Capture the cell that displays the provided text and extract its (X, Y) central coordinate. 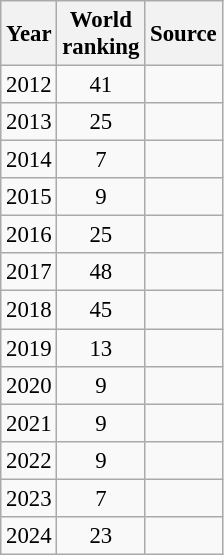
Worldranking (101, 34)
45 (101, 310)
48 (101, 273)
2014 (29, 160)
2013 (29, 122)
Source (184, 34)
2018 (29, 310)
2023 (29, 498)
2024 (29, 536)
23 (101, 536)
2021 (29, 423)
2015 (29, 197)
13 (101, 348)
2022 (29, 460)
2017 (29, 273)
2012 (29, 85)
2020 (29, 385)
2016 (29, 235)
41 (101, 85)
Year (29, 34)
2019 (29, 348)
